Find where the given text appears and provide that cell's center as (x, y) coordinate. 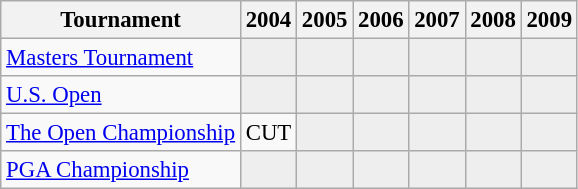
2008 (493, 20)
Masters Tournament (121, 58)
PGA Championship (121, 170)
2009 (549, 20)
CUT (268, 133)
2004 (268, 20)
U.S. Open (121, 95)
Tournament (121, 20)
2005 (325, 20)
2007 (437, 20)
2006 (381, 20)
The Open Championship (121, 133)
